Search for the cell housing the specified text and yield its [X, Y] center coordinate. 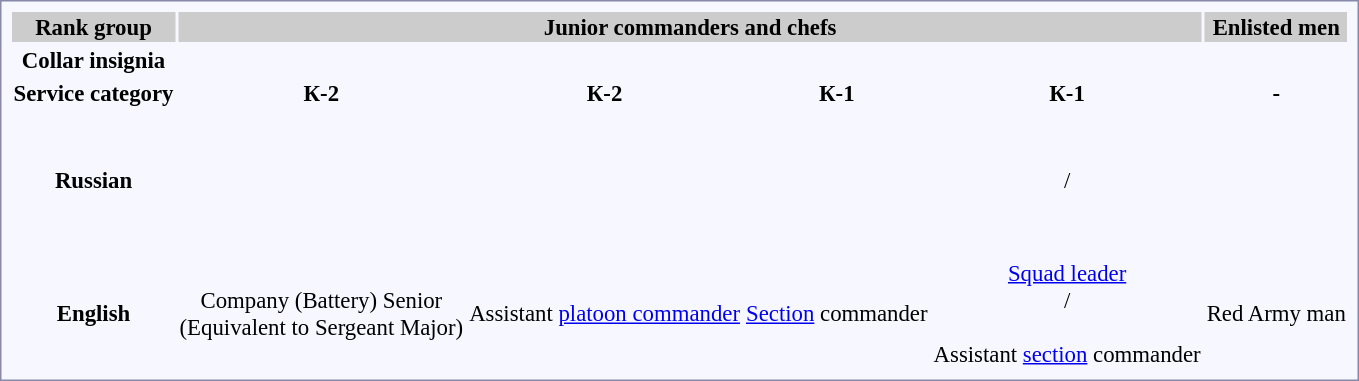
Squad leader/Assistant section commander [1067, 314]
English [94, 314]
Section commander [836, 314]
Company (Battery) Senior(Equivalent to Sergeant Major) [322, 314]
Russian [94, 180]
Red Army man [1276, 314]
Assistant platoon commander [605, 314]
- [1276, 93]
Junior commanders and chefs [690, 27]
Service category [94, 93]
Collar insignia [94, 60]
Rank group [94, 27]
/ [1067, 180]
Enlisted men [1276, 27]
